For the text-containing cell, return its midpoint in (x, y) coordinate format. 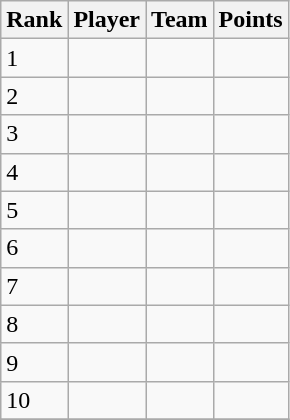
7 (34, 286)
Player (107, 20)
3 (34, 134)
10 (34, 400)
2 (34, 96)
Team (180, 20)
5 (34, 210)
1 (34, 58)
4 (34, 172)
9 (34, 362)
6 (34, 248)
8 (34, 324)
Rank (34, 20)
Points (250, 20)
